Detect which cell encompasses the target text, then output its [X, Y] center coordinate. 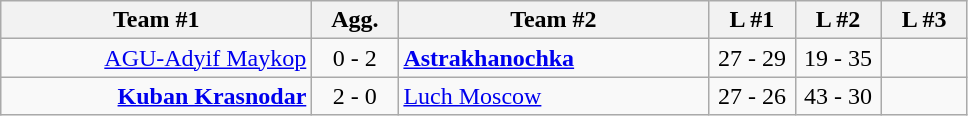
L #2 [838, 20]
Team #2 [554, 20]
L #3 [924, 20]
43 - 30 [838, 96]
Team #1 [156, 20]
27 - 29 [752, 58]
AGU-Adyif Maykop [156, 58]
Astrakhanochka [554, 58]
27 - 26 [752, 96]
L #1 [752, 20]
19 - 35 [838, 58]
Kuban Krasnodar [156, 96]
Agg. [355, 20]
0 - 2 [355, 58]
Luch Moscow [554, 96]
2 - 0 [355, 96]
